Return the (x, y) coordinate for the center point of the cell that contains the specified text.  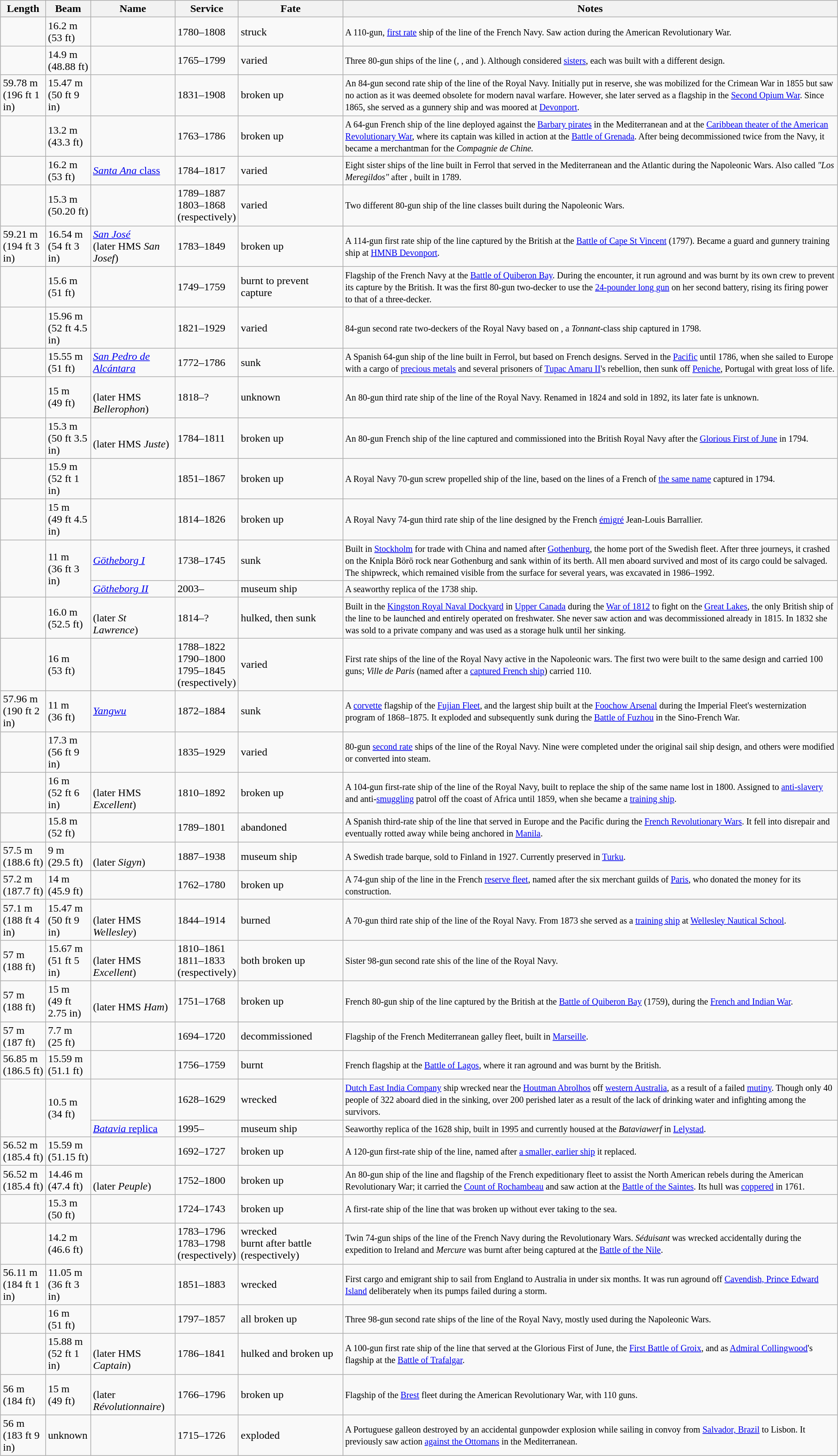
57.5 m(188.6 ft) (23, 856)
2003– (207, 589)
(later HMS Bellerophon) (133, 397)
Batavia replica (133, 1129)
11.05 m(36 ft 3 in) (68, 1284)
Santa Ana class (133, 171)
1995– (207, 1129)
1810–1892 (207, 793)
Length (23, 9)
15.3 m(50 ft 3.5 in) (68, 438)
59.21 m(194 ft 3 in) (23, 246)
1762–1780 (207, 885)
(later Révolutionnaire) (133, 1394)
1851–1883 (207, 1284)
Name (133, 9)
1628–1629 (207, 1100)
Notes (590, 9)
(later St Lawrence) (133, 618)
15.8 m(52 ft) (68, 828)
1831–1908 (207, 95)
16.0 m(52.5 ft) (68, 618)
1818–? (207, 397)
1844–1914 (207, 920)
1872–1884 (207, 711)
Flagship of the French Mediterranean galley fleet, built in Marseille. (590, 1036)
1784–1817 (207, 171)
1788–18221790–18001795–1845(respectively) (207, 665)
1789–18871803–1868(respectively) (207, 205)
A 70-gun third rate ship of the line of the Royal Navy. From 1873 she served as a training ship at Wellesley Nautical School. (590, 920)
16 m(53 ft) (68, 665)
hulked, then sunk (291, 618)
San José(later HMS San Josef) (133, 246)
1783–17961783–1798(respectively) (207, 1244)
Flagship of the Brest fleet during the American Revolutionary War, with 110 guns. (590, 1394)
14.9 m(48.88 ft) (68, 60)
15.55 m(51 ft) (68, 362)
Yangwu (133, 711)
1786–1841 (207, 1354)
1738–1745 (207, 560)
1692–1727 (207, 1152)
1766–1796 (207, 1394)
15.3 m(50.20 ft) (68, 205)
13.2 m(43.3 ft) (68, 136)
1784–1811 (207, 438)
1756–1759 (207, 1065)
decommissioned (291, 1036)
An 80-gun third rate ship of the line of the Royal Navy. Renamed in 1824 and sold in 1892, its later fate is unknown. (590, 397)
A seaworthy replica of the 1738 ship. (590, 589)
A 74-gun ship of the line in the French reserve fleet, named after the six merchant guilds of Paris, who donated the money for its construction. (590, 885)
1814–1826 (207, 520)
16 m(52 ft 6 in) (68, 793)
1715–1726 (207, 1435)
Beam (68, 9)
1797–1857 (207, 1319)
56 m(183 ft 9 in) (23, 1435)
1724–1743 (207, 1209)
wreckedburnt after battle(respectively) (291, 1244)
Two different 80-gun ship of the line classes built during the Napoleonic Wars. (590, 205)
A Royal Navy 70-gun screw propelled ship of the line, based on the lines of a French of the same name captured in 1794. (590, 479)
1810–18611811–1833(respectively) (207, 960)
1851–1867 (207, 479)
Three 80-gun ships of the line (, , and ). Although considered sisters, each was built with a different design. (590, 60)
(later Sigyn) (133, 856)
11 m(36 ft) (68, 711)
(later Peuple) (133, 1180)
14.46 m(47.4 ft) (68, 1180)
(later HMS Captain) (133, 1354)
16 m(51 ft) (68, 1319)
burned (291, 920)
all broken up (291, 1319)
15.96 m(52 ft 4.5 in) (68, 327)
exploded (291, 1435)
abandoned (291, 828)
both broken up (291, 960)
1821–1929 (207, 327)
A first-rate ship of the line that was broken up without ever taking to the sea. (590, 1209)
57.1 m(188 ft 4 in) (23, 920)
15.59 m(51.1 ft) (68, 1065)
1789–1801 (207, 828)
1751–1768 (207, 1001)
14.2 m(46.6 ft) (68, 1244)
1780–1808 (207, 32)
A Swedish trade barque, sold to Finland in 1927. Currently preserved in Turku. (590, 856)
Sister 98-gun second rate shis of the line of the Royal Navy. (590, 960)
French flagship at the Battle of Lagos, where it ran aground and was burnt by the British. (590, 1065)
Fate (291, 9)
59.78 m(196 ft 1 in) (23, 95)
1763–1786 (207, 136)
57.96 m(190 ft 2 in) (23, 711)
11 m(36 ft 3 in) (68, 569)
1887–1938 (207, 856)
1783–1849 (207, 246)
burnt (291, 1065)
An 80-gun French ship of the line captured and commissioned into the British Royal Navy after the Glorious First of June in 1794. (590, 438)
14 m(45.9 ft) (68, 885)
1765–1799 (207, 60)
56.11 m(184 ft 1 in) (23, 1284)
7.7 m(25 ft) (68, 1036)
struck (291, 32)
A Royal Navy 74-gun third rate ship of the line designed by the French émigré Jean-Louis Barrallier. (590, 520)
(later HMS Ham) (133, 1001)
57 m(187 ft) (23, 1036)
Three 98-gun second rate ships of the line of the Royal Navy, mostly used during the Napoleonic Wars. (590, 1319)
10.5 m (34 ft) (68, 1108)
A 110-gun, first rate ship of the line of the French Navy. Saw action during the American Revolutionary War. (590, 32)
1749–1759 (207, 287)
burnt to prevent capture (291, 287)
9 m(29.5 ft) (68, 856)
84-gun second rate two-deckers of the Royal Navy based on , a Tonnant-class ship captured in 1798. (590, 327)
17.3 m(56 ft 9 in) (68, 752)
15.9 m(52 ft 1 in) (68, 479)
15.59 m(51.15 ft) (68, 1152)
15.67 m(51 ft 5 in) (68, 960)
56 m(184 ft) (23, 1394)
Seaworthy replica of the 1628 ship, built in 1995 and currently housed at the Bataviawerf in Lelystad. (590, 1129)
15.88 m(52 ft 1 in) (68, 1354)
1694–1720 (207, 1036)
San Pedro de Alcántara (133, 362)
1814–? (207, 618)
hulked and broken up (291, 1354)
(later HMS Juste) (133, 438)
A 120-gun first-rate ship of the line, named after a smaller, earlier ship it replaced. (590, 1152)
Götheborg II (133, 589)
1752–1800 (207, 1180)
1835–1929 (207, 752)
15.6 m(51 ft) (68, 287)
Service (207, 9)
Götheborg I (133, 560)
56.85 m(186.5 ft) (23, 1065)
1772–1786 (207, 362)
15 m(49 ft 4.5 in) (68, 520)
(later HMS Wellesley) (133, 920)
57.2 m(187.7 ft) (23, 885)
16.54 m(54 ft 3 in) (68, 246)
French 80-gun ship of the line captured by the British at the Battle of Quiberon Bay (1759), during the French and Indian War. (590, 1001)
15 m(49 ft 2.75 in) (68, 1001)
15.3 m(50 ft) (68, 1209)
